For the text-containing cell, return its midpoint in [x, y] coordinate format. 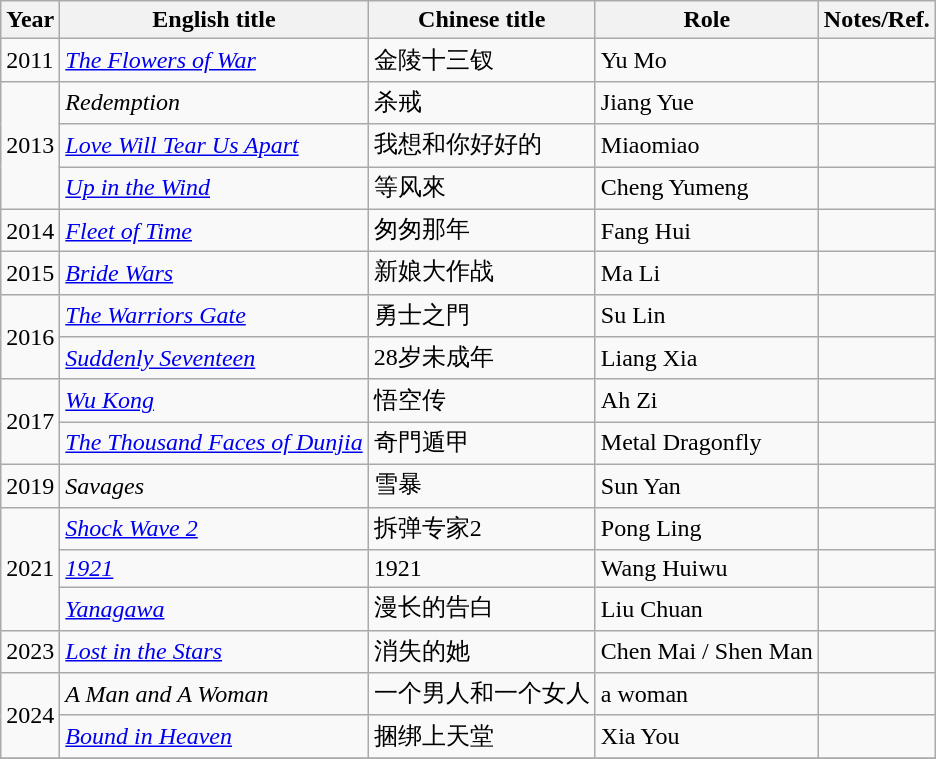
Bride Wars [214, 274]
Suddenly Seventeen [214, 358]
Year [30, 20]
2019 [30, 486]
2016 [30, 336]
奇門遁甲 [482, 444]
a woman [706, 694]
Up in the Wind [214, 188]
English title [214, 20]
Liu Chuan [706, 610]
2023 [30, 652]
我想和你好好的 [482, 146]
Lost in the Stars [214, 652]
Ma Li [706, 274]
Pong Ling [706, 528]
The Flowers of War [214, 60]
等风來 [482, 188]
Wu Kong [214, 400]
2011 [30, 60]
一个男人和一个女人 [482, 694]
漫长的告白 [482, 610]
Savages [214, 486]
匆匆那年 [482, 230]
2014 [30, 230]
Sun Yan [706, 486]
Xia You [706, 736]
Fleet of Time [214, 230]
Cheng Yumeng [706, 188]
消失的她 [482, 652]
Yanagawa [214, 610]
Ah Zi [706, 400]
悟空传 [482, 400]
Role [706, 20]
拆弹专家2 [482, 528]
2024 [30, 716]
Liang Xia [706, 358]
捆绑上天堂 [482, 736]
Chinese title [482, 20]
2015 [30, 274]
28岁未成年 [482, 358]
金陵十三钗 [482, 60]
Yu Mo [706, 60]
Redemption [214, 102]
2021 [30, 568]
The Thousand Faces of Dunjia [214, 444]
Su Lin [706, 316]
Shock Wave 2 [214, 528]
Metal Dragonfly [706, 444]
雪暴 [482, 486]
新娘大作战 [482, 274]
A Man and A Woman [214, 694]
Notes/Ref. [876, 20]
Jiang Yue [706, 102]
The Warriors Gate [214, 316]
2013 [30, 145]
Bound in Heaven [214, 736]
Love Will Tear Us Apart [214, 146]
2017 [30, 422]
Miaomiao [706, 146]
杀戒 [482, 102]
Fang Hui [706, 230]
勇士之門 [482, 316]
Wang Huiwu [706, 569]
Chen Mai / Shen Man [706, 652]
